Output the [X, Y] coordinate of the center of the cell containing the given text.  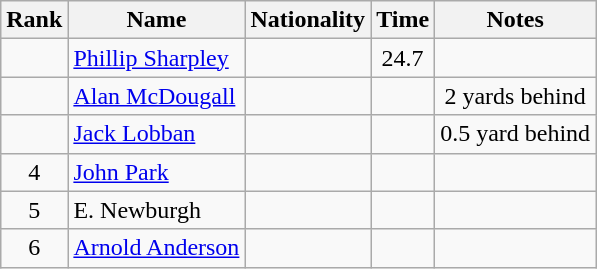
Arnold Anderson [156, 248]
Jack Lobban [156, 134]
John Park [156, 172]
Time [403, 20]
Name [156, 20]
Alan McDougall [156, 96]
4 [34, 172]
0.5 yard behind [516, 134]
Rank [34, 20]
Phillip Sharpley [156, 58]
E. Newburgh [156, 210]
24.7 [403, 58]
Nationality [308, 20]
6 [34, 248]
5 [34, 210]
Notes [516, 20]
2 yards behind [516, 96]
